Provide the [X, Y] coordinate of the cell's center where the given text is located.  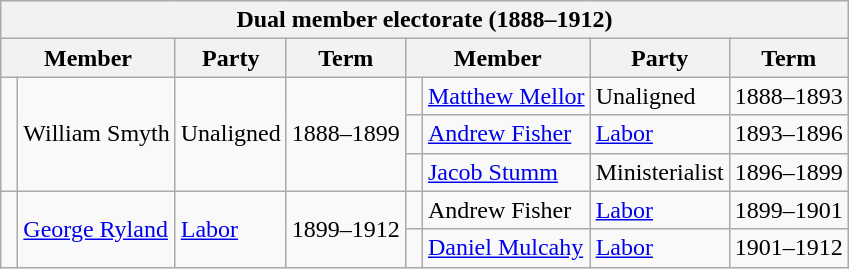
1896–1899 [788, 172]
William Smyth [96, 134]
Ministerialist [660, 172]
1888–1893 [788, 96]
1888–1899 [346, 134]
Jacob Stumm [506, 172]
Matthew Mellor [506, 96]
1893–1896 [788, 134]
Dual member electorate (1888–1912) [424, 20]
George Ryland [96, 229]
1899–1912 [346, 229]
1899–1901 [788, 210]
Daniel Mulcahy [506, 248]
1901–1912 [788, 248]
